Provide the (x, y) coordinate of the cell's center where the given text is located.  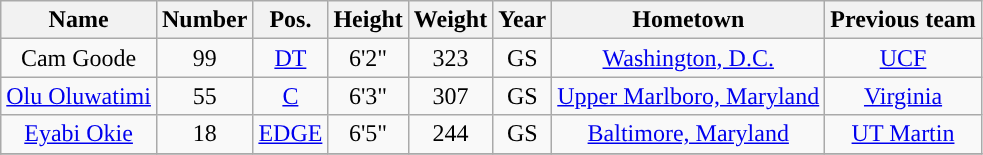
244 (450, 134)
55 (204, 96)
Height (368, 20)
Virginia (904, 96)
Olu Oluwatimi (79, 96)
99 (204, 58)
Weight (450, 20)
Previous team (904, 20)
Hometown (688, 20)
6'2" (368, 58)
EDGE (290, 134)
323 (450, 58)
Baltimore, Maryland (688, 134)
C (290, 96)
Upper Marlboro, Maryland (688, 96)
Name (79, 20)
Washington, D.C. (688, 58)
18 (204, 134)
6'3" (368, 96)
307 (450, 96)
6'5" (368, 134)
Cam Goode (79, 58)
Year (522, 20)
Eyabi Okie (79, 134)
UCF (904, 58)
DT (290, 58)
Number (204, 20)
UT Martin (904, 134)
Pos. (290, 20)
